Pinpoint the cell where the given text exists, returning its [x, y] midpoint coordinate. 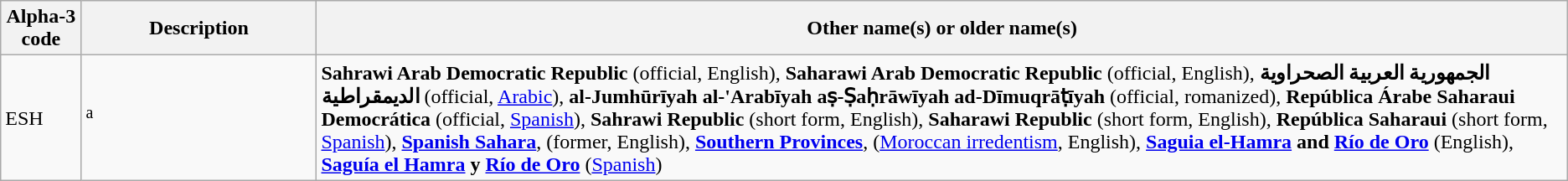
Alpha-3 code [41, 28]
Description [199, 28]
Other name(s) or older name(s) [941, 28]
a [199, 117]
ESH [41, 117]
